Provide the [X, Y] coordinate of the cell's center where the given text is located.  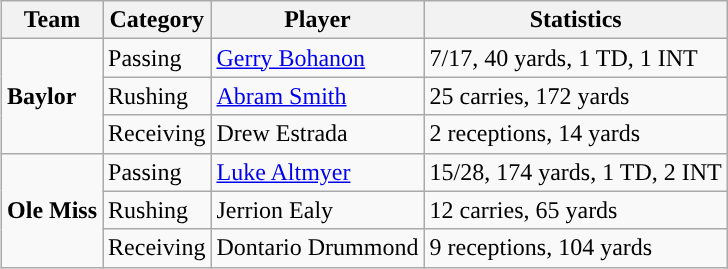
Category [157, 20]
Jerrion Ealy [318, 210]
12 carries, 65 yards [576, 210]
Player [318, 20]
Statistics [576, 20]
Dontario Drummond [318, 248]
9 receptions, 104 yards [576, 248]
25 carries, 172 yards [576, 96]
15/28, 174 yards, 1 TD, 2 INT [576, 172]
Luke Altmyer [318, 172]
Baylor [52, 96]
Team [52, 20]
Abram Smith [318, 96]
2 receptions, 14 yards [576, 134]
Drew Estrada [318, 134]
Ole Miss [52, 210]
7/17, 40 yards, 1 TD, 1 INT [576, 58]
Gerry Bohanon [318, 58]
